Extract the [x, y] coordinate from the center of the cell holding the provided text.  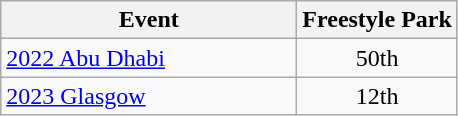
12th [378, 96]
2023 Glasgow [149, 96]
Event [149, 20]
50th [378, 58]
2022 Abu Dhabi [149, 58]
Freestyle Park [378, 20]
